Provide the (X, Y) coordinate of the cell's center where the given text is located.  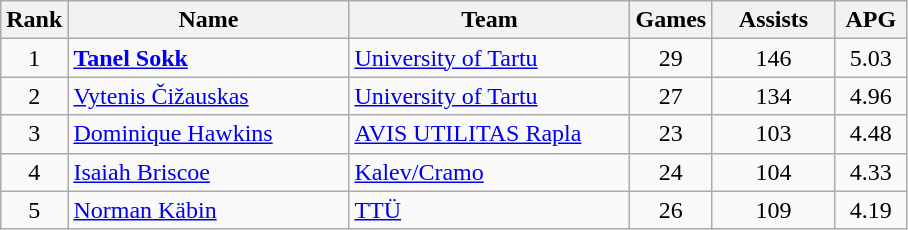
Norman Käbin (208, 210)
29 (671, 58)
4.48 (870, 134)
Kalev/Cramo (490, 172)
134 (774, 96)
26 (671, 210)
Vytenis Čižauskas (208, 96)
27 (671, 96)
146 (774, 58)
4.96 (870, 96)
104 (774, 172)
3 (34, 134)
24 (671, 172)
Team (490, 20)
AVIS UTILITAS Rapla (490, 134)
5 (34, 210)
Games (671, 20)
103 (774, 134)
Assists (774, 20)
4 (34, 172)
4.19 (870, 210)
5.03 (870, 58)
TTÜ (490, 210)
1 (34, 58)
109 (774, 210)
Tanel Sokk (208, 58)
Dominique Hawkins (208, 134)
Name (208, 20)
Rank (34, 20)
4.33 (870, 172)
Isaiah Briscoe (208, 172)
APG (870, 20)
23 (671, 134)
2 (34, 96)
